Determine the [x, y] coordinate at the center of the cell enclosing the given text.  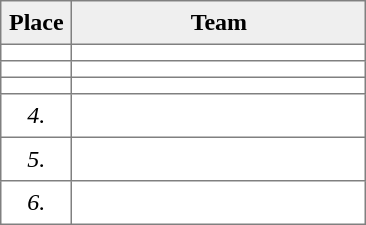
4. [36, 116]
Team [219, 23]
5. [36, 159]
6. [36, 203]
Place [36, 23]
